Capture the cell that displays the provided text and extract its (X, Y) central coordinate. 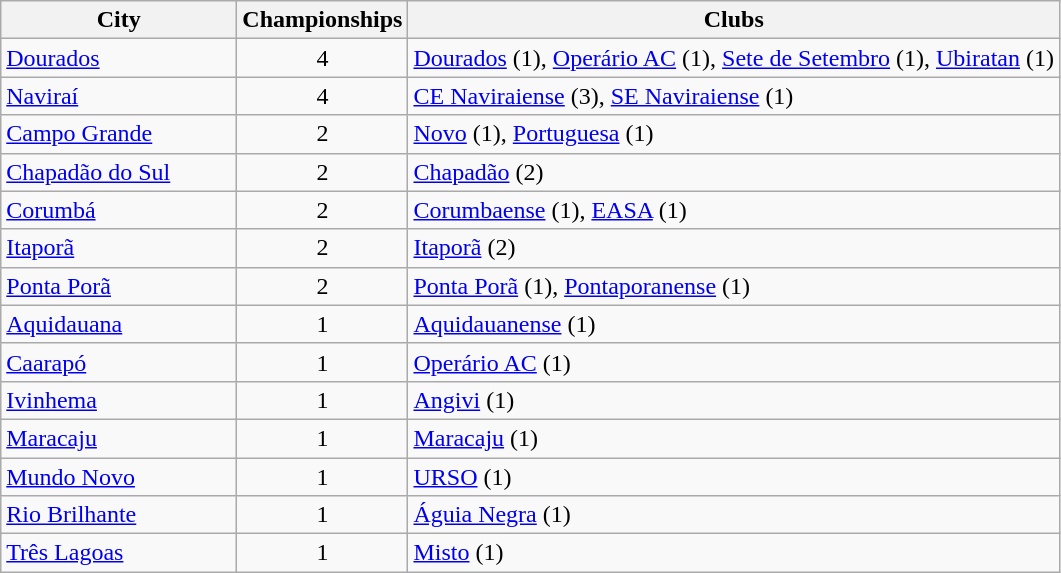
Itaporã (2) (734, 248)
Ivinhema (119, 400)
Clubs (734, 20)
Misto (1) (734, 553)
Ponta Porã (119, 286)
Corumbá (119, 210)
Chapadão do Sul (119, 172)
Angivi (1) (734, 400)
Corumbaense (1), EASA (1) (734, 210)
Ponta Porã (1), Pontaporanense (1) (734, 286)
Rio Brilhante (119, 515)
Caarapó (119, 362)
Aquidauana (119, 324)
Naviraí (119, 96)
Maracaju (119, 438)
Mundo Novo (119, 477)
Operário AC (1) (734, 362)
Dourados (119, 58)
Aquidauanense (1) (734, 324)
CE Naviraiense (3), SE Naviraiense (1) (734, 96)
City (119, 20)
Maracaju (1) (734, 438)
Chapadão (2) (734, 172)
Championships (322, 20)
Itaporã (119, 248)
Dourados (1), Operário AC (1), Sete de Setembro (1), Ubiratan (1) (734, 58)
Novo (1), Portuguesa (1) (734, 134)
Três Lagoas (119, 553)
URSO (1) (734, 477)
Águia Negra (1) (734, 515)
Campo Grande (119, 134)
